Return [x, y] of the center of cell containing provided text 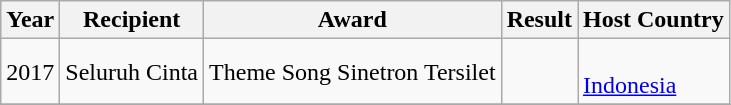
Theme Song Sinetron Tersilet [353, 72]
Year [30, 20]
Indonesia [654, 72]
Recipient [132, 20]
Seluruh Cinta [132, 72]
Award [353, 20]
Host Country [654, 20]
2017 [30, 72]
Result [539, 20]
